Scan for the cell matching the given text and deliver its (x, y) coordinate at center. 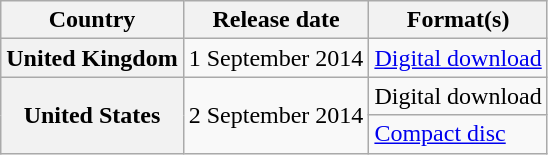
Country (92, 20)
Format(s) (458, 20)
Release date (276, 20)
United Kingdom (92, 58)
1 September 2014 (276, 58)
Compact disc (458, 134)
2 September 2014 (276, 115)
United States (92, 115)
